Search for the cell housing the specified text and yield its [x, y] center coordinate. 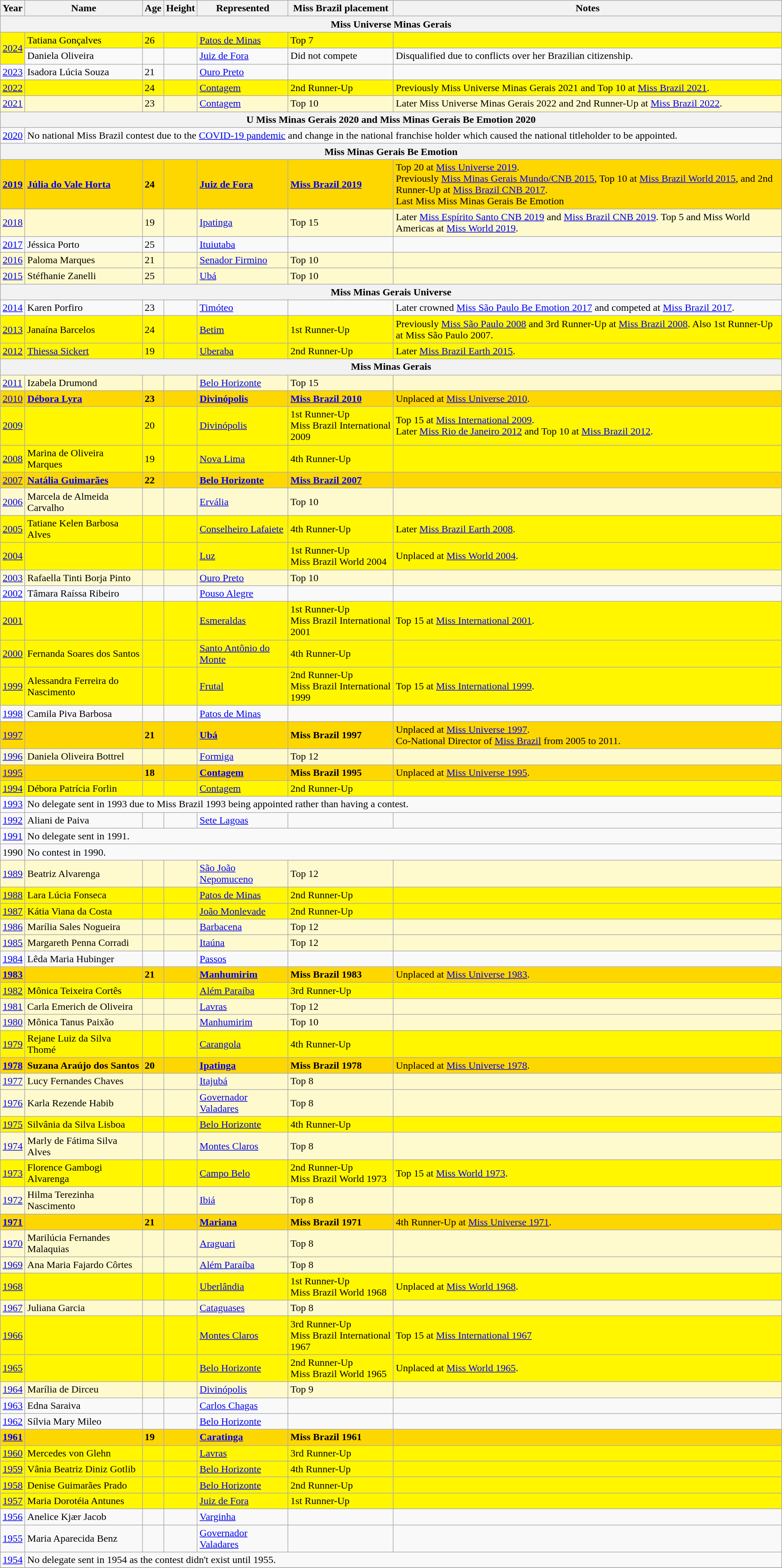
Kátia Viana da Costa [84, 911]
Disqualified due to conflicts over her Brazilian citizenship. [587, 56]
Daniela Oliveira Bottrel [84, 757]
Miss Brazil 1971 [341, 1222]
1958 [13, 1485]
1955 [13, 1538]
1957 [13, 1501]
Top 15 at Miss World 1973. [587, 1173]
1987 [13, 911]
1998 [13, 714]
Hilma Terezinha Nascimento [84, 1200]
2014 [13, 308]
1985 [13, 943]
Miss Brazil 1995 [341, 773]
Nova Lima [243, 459]
Lucy Fernandes Chaves [84, 1081]
Carlos Chagas [243, 1405]
Miss Brazil 2019 [341, 184]
Top 15 at Miss International 2009.Later Miss Rio de Janeiro 2012 and Top 10 at Miss Brazil 2012. [587, 426]
Miss Brazil 2010 [341, 399]
Conselheiro Lafaiete [243, 529]
26 [153, 40]
2012 [13, 351]
Unplaced at Miss World 1968. [587, 1287]
Mariana [243, 1222]
1954 [13, 1560]
Later crowned Miss São Paulo Be Emotion 2017 and competed at Miss Brazil 2017. [587, 308]
2011 [13, 383]
Ana Maria Fajardo Côrtes [84, 1265]
Marly de Fátima Silva Alves [84, 1146]
1959 [13, 1469]
1976 [13, 1103]
1974 [13, 1146]
Top 15 at Miss International 2001. [587, 621]
Did not compete [341, 56]
Tatiane Kelen Barbosa Alves [84, 529]
Mercedes von Glehn [84, 1453]
1993 [13, 804]
1982 [13, 991]
1964 [13, 1390]
Marilúcia Fernandes Malaquias [84, 1243]
Unplaced at Miss Universe 1978. [587, 1065]
18 [153, 773]
1999 [13, 686]
1991 [13, 836]
Aliani de Paiva [84, 820]
Thiessa Sickert [84, 351]
Carangola [243, 1044]
2009 [13, 426]
1996 [13, 757]
1972 [13, 1200]
2001 [13, 621]
Sílvia Mary Mileo [84, 1421]
Miss Brazil 1961 [341, 1437]
Notes [587, 8]
Name [84, 8]
No delegate sent in 1993 due to Miss Brazil 1993 being appointed rather than having a contest. [404, 804]
1978 [13, 1065]
3rd Runner-UpMiss Brazil International 1967 [341, 1335]
2016 [13, 260]
1986 [13, 927]
2004 [13, 556]
2019 [13, 184]
Tatiana Gonçalves [84, 40]
São João Nepomuceno [243, 873]
2017 [13, 244]
Débora Lyra [84, 399]
Itaúna [243, 943]
1973 [13, 1173]
Caratinga [243, 1437]
2002 [13, 594]
Denise Guimarães Prado [84, 1485]
1st Runner-UpMiss Brazil International 2001 [341, 621]
2010 [13, 399]
22 [153, 480]
Marcela de Almeida Carvalho [84, 501]
Unplaced at Miss Universe 1997.Co-National Director of Miss Brazil from 2005 to 2011. [587, 735]
Previously Miss São Paulo 2008 and 3rd Runner-Up at Miss Brazil 2008. Also 1st Runner-Up at Miss São Paulo 2007. [587, 329]
Top 7 [341, 40]
Ituiutaba [243, 244]
2005 [13, 529]
2024 [13, 48]
Represented [243, 8]
1966 [13, 1335]
2000 [13, 653]
1990 [13, 852]
Beatriz Alvarenga [84, 873]
2nd Runner-UpMiss Brazil World 1965 [341, 1368]
Frutal [243, 686]
1st Runner-UpMiss Brazil World 2004 [341, 556]
1975 [13, 1124]
1963 [13, 1405]
1967 [13, 1308]
João Monlevade [243, 911]
Marina de Oliveira Marques [84, 459]
Jéssica Porto [84, 244]
Maria Aparecida Benz [84, 1538]
1984 [13, 959]
1968 [13, 1287]
Marília Sales Nogueira [84, 927]
1989 [13, 873]
Natália Guimarães [84, 480]
1988 [13, 895]
Later Miss Brazil Earth 2015. [587, 351]
1965 [13, 1368]
Top 15 at Miss International 1967 [587, 1335]
Sete Lagoas [243, 820]
2023 [13, 72]
Karen Porfiro [84, 308]
2nd Runner-UpMiss Brazil International 1999 [341, 686]
1981 [13, 1006]
Daniela Oliveira [84, 56]
Santo Antônio do Monte [243, 653]
2007 [13, 480]
Passos [243, 959]
Formiga [243, 757]
2nd Runner-UpMiss Brazil World 1973 [341, 1173]
Top 9 [341, 1390]
Lêda Maria Hubinger [84, 959]
Esmeraldas [243, 621]
Senador Firmino [243, 260]
2018 [13, 222]
Unplaced at Miss Universe 2010. [587, 399]
Karla Rezende Habib [84, 1103]
2015 [13, 276]
1997 [13, 735]
Year [13, 8]
1971 [13, 1222]
Lara Lúcia Fonseca [84, 895]
1995 [13, 773]
Uberaba [243, 351]
Age [153, 8]
Tâmara Raíssa Ribeiro [84, 594]
Paloma Marques [84, 260]
Betim [243, 329]
Carla Emerich de Oliveira [84, 1006]
Itajubá [243, 1081]
Júlia do Vale Horta [84, 184]
Ibiá [243, 1200]
U Miss Minas Gerais 2020 and Miss Minas Gerais Be Emotion 2020 [391, 119]
2022 [13, 88]
Fernanda Soares dos Santos [84, 653]
Stéfhanie Zanelli [84, 276]
Miss Brazil 1997 [341, 735]
Miss Brazil 2007 [341, 480]
1960 [13, 1453]
Unplaced at Miss World 1965. [587, 1368]
1994 [13, 788]
Anelice Kjær Jacob [84, 1517]
No delegate sent in 1991. [404, 836]
4th Runner-Up at Miss Universe 1971. [587, 1222]
2021 [13, 104]
Miss Minas Gerais Be Emotion [391, 151]
Miss Minas Gerais Universe [391, 292]
Timóteo [243, 308]
Miss Brazil placement [341, 8]
Cataguases [243, 1308]
Barbacena [243, 927]
No contest in 1990. [404, 852]
Rejane Luiz da Silva Thomé [84, 1044]
Mônica Teixeira Cortês [84, 991]
Isadora Lúcia Souza [84, 72]
Height [180, 8]
Later Miss Universe Minas Gerais 2022 and 2nd Runner-Up at Miss Brazil 2022. [587, 104]
Miss Brazil 1983 [341, 975]
Silvânia da Silva Lisboa [84, 1124]
1st Runner-UpMiss Brazil International 2009 [341, 426]
2006 [13, 501]
Unplaced at Miss Universe 1983. [587, 975]
Izabela Drumond [84, 383]
1983 [13, 975]
Margareth Penna Corradi [84, 943]
Edna Saraiva [84, 1405]
Vânia Beatriz Diniz Gotlib [84, 1469]
Miss Universe Minas Gerais [391, 24]
1969 [13, 1265]
2008 [13, 459]
Suzana Araújo dos Santos [84, 1065]
Ervália [243, 501]
Florence Gambogi Alvarenga [84, 1173]
Juliana Garcia [84, 1308]
2003 [13, 578]
1979 [13, 1044]
Top 15 at Miss International 1999. [587, 686]
1956 [13, 1517]
Mônica Tanus Paixão [84, 1022]
Maria Dorotéia Antunes [84, 1501]
Miss Brazil 1978 [341, 1065]
Later Miss Espírito Santo CNB 2019 and Miss Brazil CNB 2019. Top 5 and Miss World Americas at Miss World 2019. [587, 222]
1st Runner-UpMiss Brazil World 1968 [341, 1287]
1980 [13, 1022]
Rafaella Tinti Borja Pinto [84, 578]
Varginha [243, 1517]
Araguari [243, 1243]
1961 [13, 1437]
Campo Belo [243, 1173]
1977 [13, 1081]
Janaína Barcelos [84, 329]
Previously Miss Universe Minas Gerais 2021 and Top 10 at Miss Brazil 2021. [587, 88]
Camila Piva Barbosa [84, 714]
1962 [13, 1421]
Unplaced at Miss World 2004. [587, 556]
2020 [13, 135]
1970 [13, 1243]
Débora Patrícia Forlin [84, 788]
No delegate sent in 1954 as the contest didn't exist until 1955. [404, 1560]
2013 [13, 329]
Luz [243, 556]
Alessandra Ferreira do Nascimento [84, 686]
1992 [13, 820]
Uberlândia [243, 1287]
Unplaced at Miss Universe 1995. [587, 773]
Marília de Dirceu [84, 1390]
Later Miss Brazil Earth 2008. [587, 529]
Miss Minas Gerais [391, 367]
Pouso Alegre [243, 594]
